Identify which cell holds the provided text, then report its [x, y] central coordinate. 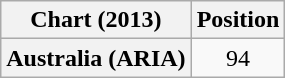
94 [238, 58]
Position [238, 20]
Chart (2013) [96, 20]
Australia (ARIA) [96, 58]
